Return the (X, Y) coordinate for the center point of the cell that contains the specified text.  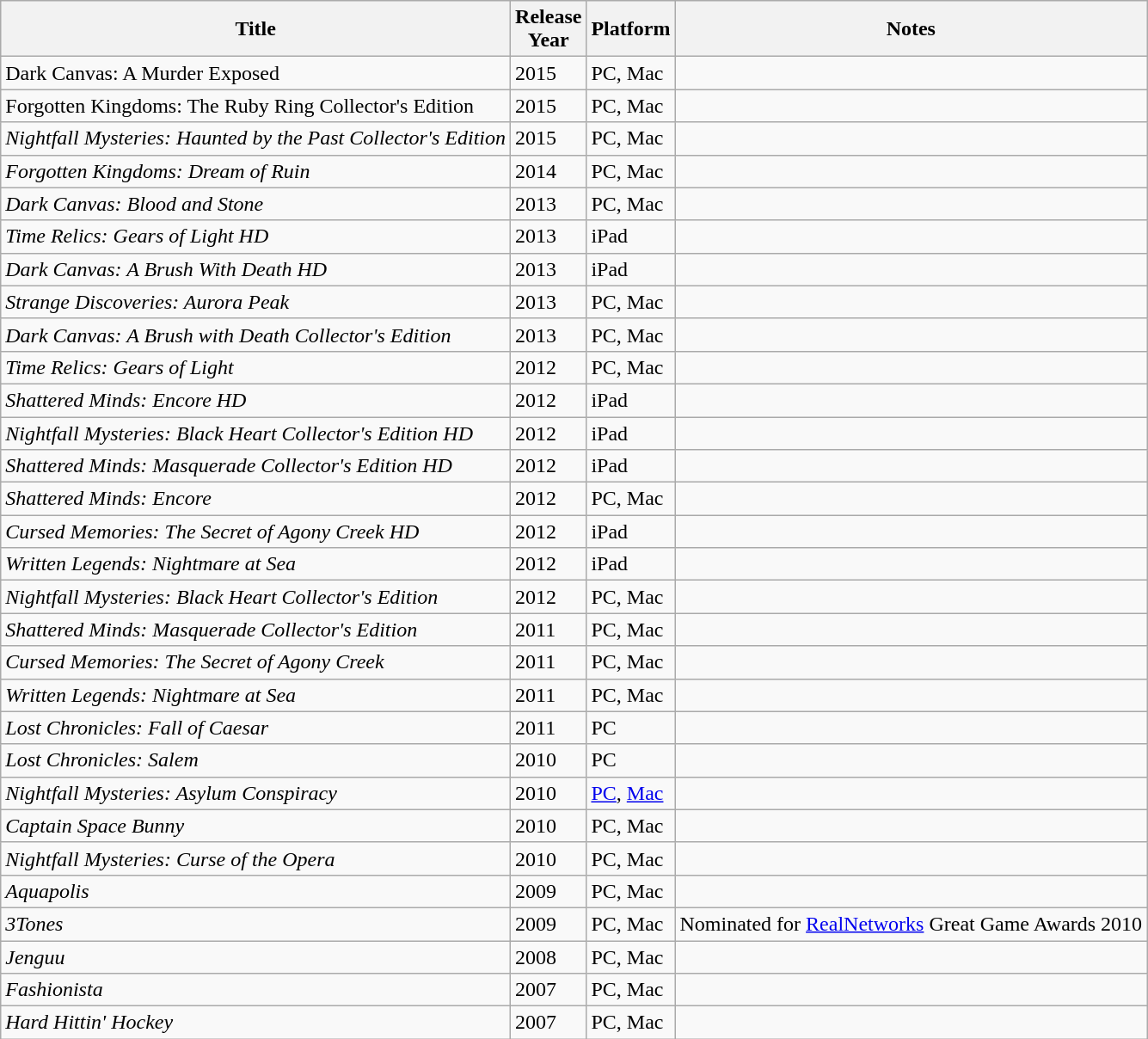
Cursed Memories: The Secret of Agony Creek (256, 662)
Nightfall Mysteries: Curse of the Opera (256, 858)
2008 (549, 957)
Forgotten Kingdoms: The Ruby Ring Collector's Edition (256, 106)
Platform (631, 29)
Dark Canvas: Blood and Stone (256, 204)
Shattered Minds: Encore HD (256, 400)
Strange Discoveries: Aurora Peak (256, 302)
Lost Chronicles: Fall of Caesar (256, 728)
Aquapolis (256, 891)
Dark Canvas: A Murder Exposed (256, 73)
Dark Canvas: A Brush With Death HD (256, 269)
Shattered Minds: Masquerade Collector's Edition (256, 630)
Nightfall Mysteries: Asylum Conspiracy (256, 793)
Notes (912, 29)
Shattered Minds: Encore (256, 499)
Title (256, 29)
Nightfall Mysteries: Black Heart Collector's Edition (256, 597)
2014 (549, 171)
Cursed Memories: The Secret of Agony Creek HD (256, 532)
Nightfall Mysteries: Black Heart Collector's Edition HD (256, 433)
Jenguu (256, 957)
Forgotten Kingdoms: Dream of Ruin (256, 171)
Nightfall Mysteries: Haunted by the Past Collector's Edition (256, 138)
ReleaseYear (549, 29)
Fashionista (256, 990)
Captain Space Bunny (256, 826)
Time Relics: Gears of Light (256, 367)
Nominated for RealNetworks Great Game Awards 2010 (912, 924)
Time Relics: Gears of Light HD (256, 237)
Shattered Minds: Masquerade Collector's Edition HD (256, 466)
Dark Canvas: A Brush with Death Collector's Edition (256, 335)
Lost Chronicles: Salem (256, 760)
Hard Hittin' Hockey (256, 1023)
3Tones (256, 924)
